Pinpoint the cell where the given text exists, returning its (x, y) midpoint coordinate. 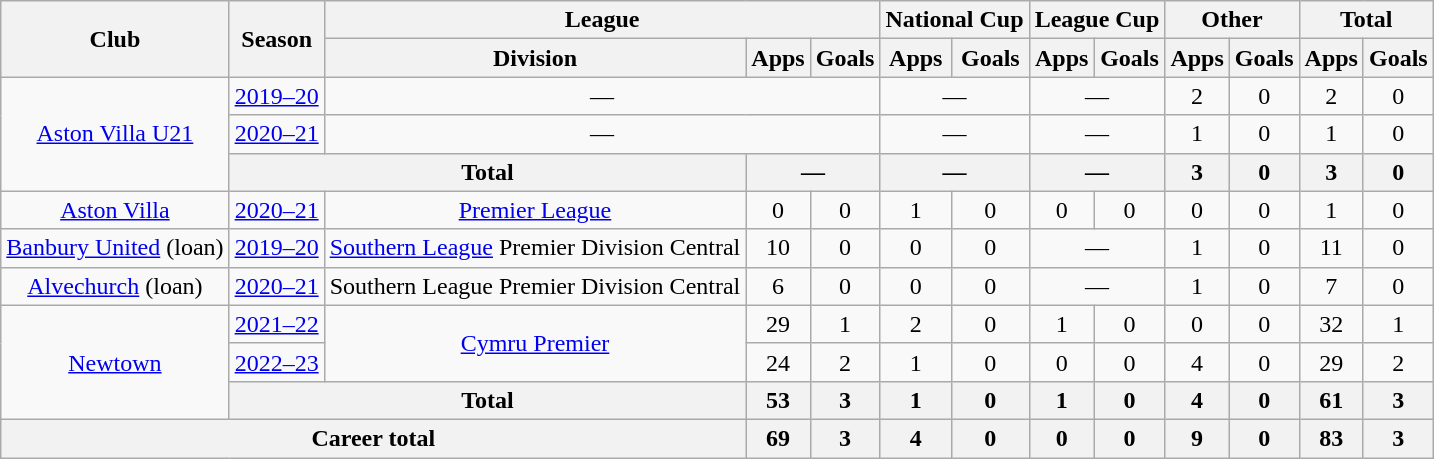
Club (115, 39)
Banbury United (loan) (115, 248)
24 (778, 362)
Premier League (535, 210)
Aston Villa (115, 210)
Aston Villa U21 (115, 134)
2022–23 (276, 362)
83 (1331, 438)
Other (1232, 20)
National Cup (954, 20)
11 (1331, 248)
6 (778, 286)
61 (1331, 400)
Newtown (115, 362)
53 (778, 400)
9 (1197, 438)
32 (1331, 324)
10 (778, 248)
League (602, 20)
Season (276, 39)
7 (1331, 286)
Cymru Premier (535, 343)
League Cup (1097, 20)
69 (778, 438)
Alvechurch (loan) (115, 286)
Career total (374, 438)
2021–22 (276, 324)
Division (535, 58)
